Capture the cell that displays the provided text and extract its (x, y) central coordinate. 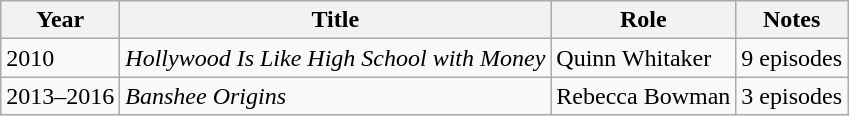
Title (336, 20)
Hollywood Is Like High School with Money (336, 58)
Notes (792, 20)
Banshee Origins (336, 96)
2010 (60, 58)
Rebecca Bowman (644, 96)
Role (644, 20)
2013–2016 (60, 96)
9 episodes (792, 58)
Quinn Whitaker (644, 58)
3 episodes (792, 96)
Year (60, 20)
